Scan for the cell matching the given text and deliver its (X, Y) coordinate at center. 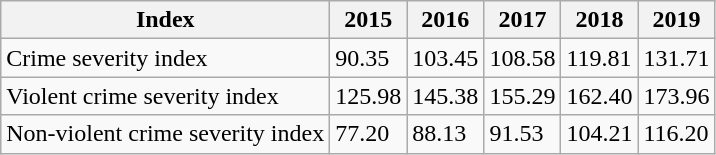
173.96 (676, 96)
116.20 (676, 134)
90.35 (368, 58)
162.40 (600, 96)
2015 (368, 20)
2017 (522, 20)
Crime severity index (166, 58)
Non-violent crime severity index (166, 134)
2018 (600, 20)
125.98 (368, 96)
88.13 (446, 134)
2019 (676, 20)
77.20 (368, 134)
145.38 (446, 96)
131.71 (676, 58)
Violent crime severity index (166, 96)
Index (166, 20)
2016 (446, 20)
91.53 (522, 134)
119.81 (600, 58)
104.21 (600, 134)
108.58 (522, 58)
155.29 (522, 96)
103.45 (446, 58)
